Locate the cell with the specified text and output its (x, y) center coordinate. 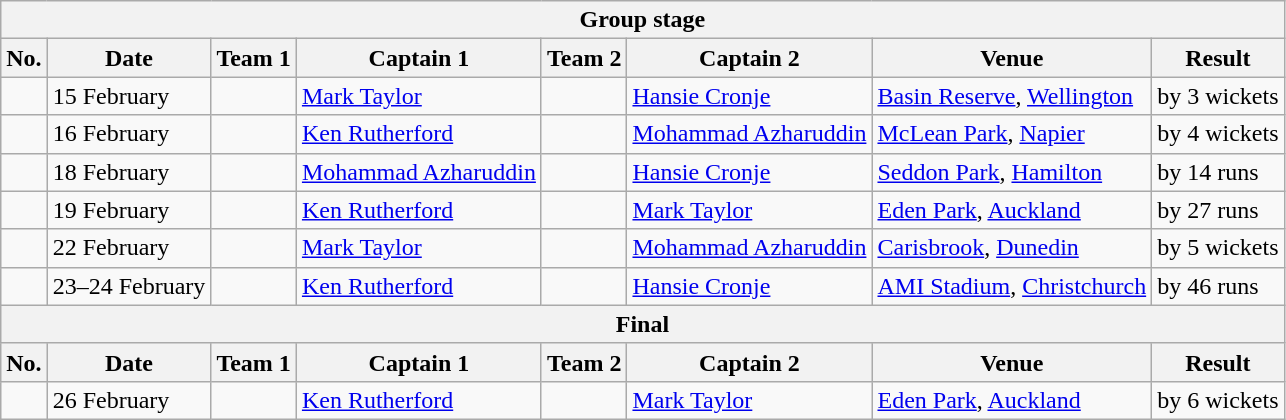
McLean Park, Napier (1012, 134)
Seddon Park, Hamilton (1012, 172)
by 46 runs (1218, 286)
23–24 February (129, 286)
by 27 runs (1218, 210)
18 February (129, 172)
by 4 wickets (1218, 134)
AMI Stadium, Christchurch (1012, 286)
Basin Reserve, Wellington (1012, 96)
16 February (129, 134)
by 6 wickets (1218, 400)
15 February (129, 96)
Group stage (642, 20)
by 3 wickets (1218, 96)
26 February (129, 400)
Carisbrook, Dunedin (1012, 248)
22 February (129, 248)
by 5 wickets (1218, 248)
Final (642, 324)
19 February (129, 210)
by 14 runs (1218, 172)
